Return the (X, Y) coordinate for the center point of the cell that contains the specified text.  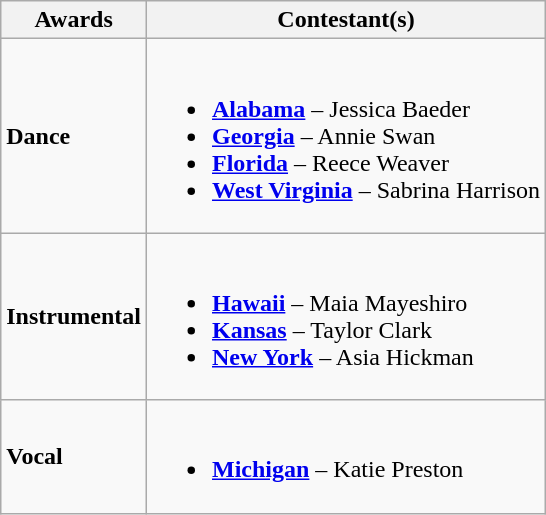
Instrumental (74, 316)
Vocal (74, 456)
Dance (74, 136)
Awards (74, 20)
Michigan – Katie Preston (346, 456)
Contestant(s) (346, 20)
Alabama – Jessica Baeder Georgia – Annie Swan Florida – Reece Weaver West Virginia – Sabrina Harrison (346, 136)
Hawaii – Maia Mayeshiro Kansas – Taylor Clark New York – Asia Hickman (346, 316)
